Output the [X, Y] coordinate of the center of the cell containing the given text.  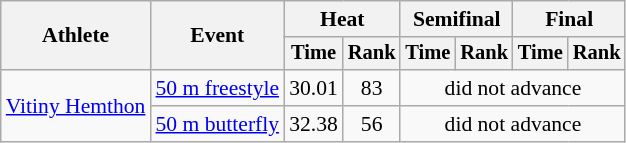
50 m freestyle [217, 88]
32.38 [314, 124]
Athlete [76, 36]
Vitiny Hemthon [76, 106]
Final [569, 19]
50 m butterfly [217, 124]
30.01 [314, 88]
Event [217, 36]
Heat [342, 19]
Semifinal [456, 19]
83 [372, 88]
56 [372, 124]
